Pinpoint the cell where the given text exists, returning its (x, y) midpoint coordinate. 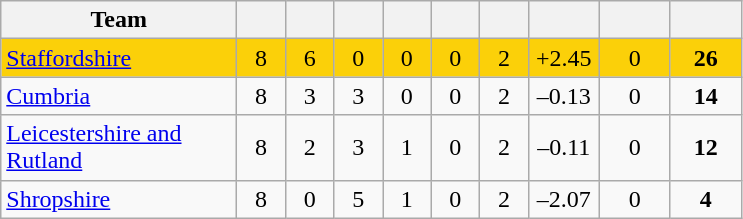
6 (310, 58)
–0.11 (564, 148)
5 (358, 199)
4 (706, 199)
12 (706, 148)
+2.45 (564, 58)
Leicestershire and Rutland (119, 148)
–0.13 (564, 96)
Shropshire (119, 199)
Team (119, 20)
14 (706, 96)
26 (706, 58)
Cumbria (119, 96)
–2.07 (564, 199)
Staffordshire (119, 58)
